Return the (X, Y) coordinate for the center point of the cell that contains the specified text.  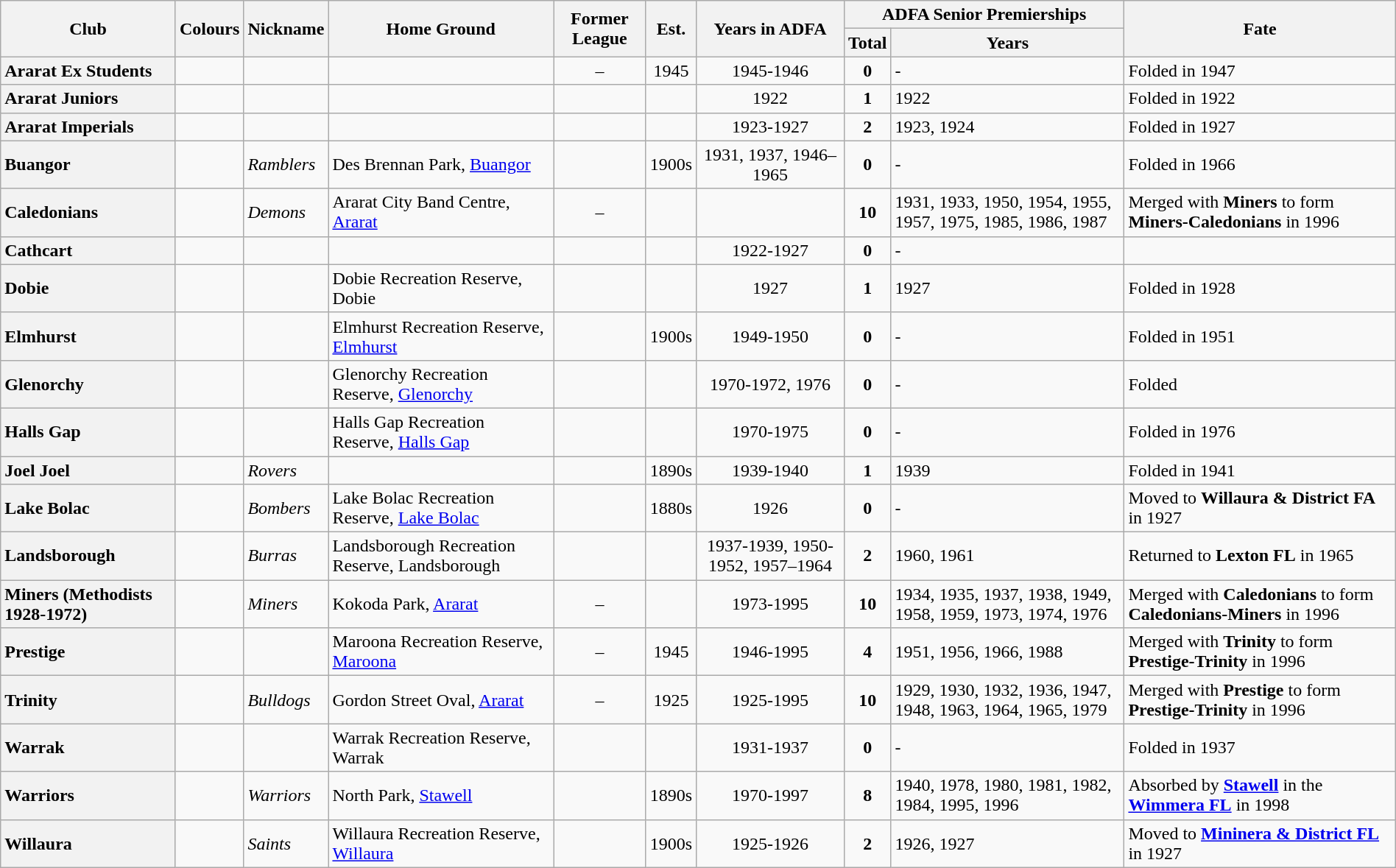
1960, 1961 (1007, 557)
Merged with Trinity to form Prestige-Trinity in 1996 (1260, 652)
Lake Bolac Recreation Reserve, Lake Bolac (441, 508)
Ararat City Band Centre, Ararat (441, 212)
Miners (Methodists 1928-1972) (88, 604)
Dobie Recreation Reserve, Dobie (441, 289)
Former League (600, 29)
Miners (286, 604)
Folded in 1927 (1260, 127)
1937-1939, 1950-1952, 1957–1964 (770, 557)
Folded (1260, 384)
Folded in 1937 (1260, 748)
Glenorchy (88, 384)
Colours (209, 29)
Ararat Ex Students (88, 71)
Halls Gap (88, 431)
Home Ground (441, 29)
1925 (671, 699)
8 (867, 795)
1940, 1978, 1980, 1981, 1982, 1984, 1995, 1996 (1007, 795)
Kokoda Park, Ararat (441, 604)
Merged with Caledonians to form Caledonians-Miners in 1996 (1260, 604)
Ramblers (286, 165)
Burras (286, 557)
Warrak (88, 748)
1926, 1927 (1007, 844)
Prestige (88, 652)
1922-1927 (770, 250)
Willaura (88, 844)
1946-1995 (770, 652)
Elmhurst (88, 336)
Total (867, 43)
1970-1997 (770, 795)
1925-1995 (770, 699)
1931, 1937, 1946–1965 (770, 165)
Est. (671, 29)
Elmhurst Recreation Reserve, Elmhurst (441, 336)
Landsborough Recreation Reserve, Landsborough (441, 557)
Years (1007, 43)
Rovers (286, 470)
1931, 1933, 1950, 1954, 1955, 1957, 1975, 1985, 1986, 1987 (1007, 212)
1923-1927 (770, 127)
Ararat Imperials (88, 127)
1931-1937 (770, 748)
Folded in 1947 (1260, 71)
Folded in 1976 (1260, 431)
Fate (1260, 29)
1973-1995 (770, 604)
1925-1926 (770, 844)
Merged with Miners to form Miners-Caledonians in 1996 (1260, 212)
Moved to Mininera & District FL in 1927 (1260, 844)
Years in ADFA (770, 29)
1939-1940 (770, 470)
1951, 1956, 1966, 1988 (1007, 652)
1970-1975 (770, 431)
1926 (770, 508)
Willaura Recreation Reserve, Willaura (441, 844)
1945-1946 (770, 71)
Dobie (88, 289)
Demons (286, 212)
Bulldogs (286, 699)
1929, 1930, 1932, 1936, 1947, 1948, 1963, 1964, 1965, 1979 (1007, 699)
Caledonians (88, 212)
Bombers (286, 508)
Merged with Prestige to form Prestige-Trinity in 1996 (1260, 699)
1923, 1924 (1007, 127)
1949-1950 (770, 336)
Halls Gap Recreation Reserve, Halls Gap (441, 431)
Cathcart (88, 250)
North Park, Stawell (441, 795)
ADFA Senior Premierships (984, 15)
Glenorchy Recreation Reserve, Glenorchy (441, 384)
Folded in 1928 (1260, 289)
Des Brennan Park, Buangor (441, 165)
1880s (671, 508)
Landsborough (88, 557)
Folded in 1951 (1260, 336)
Folded in 1922 (1260, 99)
Folded in 1941 (1260, 470)
Gordon Street Oval, Ararat (441, 699)
1934, 1935, 1937, 1938, 1949, 1958, 1959, 1973, 1974, 1976 (1007, 604)
Warrak Recreation Reserve, Warrak (441, 748)
Trinity (88, 699)
Maroona Recreation Reserve, Maroona (441, 652)
Joel Joel (88, 470)
Saints (286, 844)
Absorbed by Stawell in the Wimmera FL in 1998 (1260, 795)
Nickname (286, 29)
1970-1972, 1976 (770, 384)
Ararat Juniors (88, 99)
Lake Bolac (88, 508)
Folded in 1966 (1260, 165)
Club (88, 29)
Buangor (88, 165)
1939 (1007, 470)
4 (867, 652)
Returned to Lexton FL in 1965 (1260, 557)
Moved to Willaura & District FA in 1927 (1260, 508)
